Search for the cell housing the specified text and yield its [x, y] center coordinate. 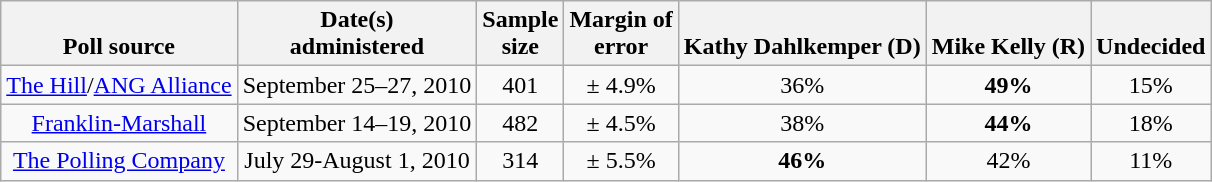
September 14–19, 2010 [357, 123]
Kathy Dahlkemper (D) [802, 34]
± 4.5% [621, 123]
42% [1008, 161]
± 4.9% [621, 85]
482 [520, 123]
Date(s) administered [357, 34]
The Hill/ANG Alliance [119, 85]
Undecided [1151, 34]
49% [1008, 85]
September 25–27, 2010 [357, 85]
36% [802, 85]
Poll source [119, 34]
Franklin-Marshall [119, 123]
Margin oferror [621, 34]
38% [802, 123]
46% [802, 161]
July 29-August 1, 2010 [357, 161]
Samplesize [520, 34]
11% [1151, 161]
The Polling Company [119, 161]
44% [1008, 123]
± 5.5% [621, 161]
314 [520, 161]
15% [1151, 85]
Mike Kelly (R) [1008, 34]
18% [1151, 123]
401 [520, 85]
